Output the [X, Y] coordinate of the center of the cell containing the given text.  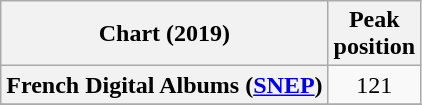
121 [374, 85]
Peakposition [374, 34]
Chart (2019) [164, 34]
French Digital Albums (SNEP) [164, 85]
